From the cell containing the given text, extract its center point as [x, y] coordinate. 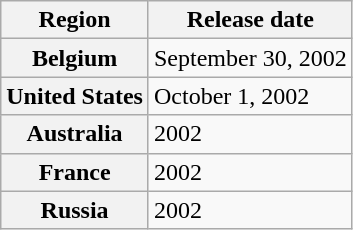
September 30, 2002 [250, 58]
United States [75, 96]
October 1, 2002 [250, 96]
Russia [75, 210]
France [75, 172]
Australia [75, 134]
Belgium [75, 58]
Release date [250, 20]
Region [75, 20]
